Provide the (x, y) coordinate of the cell's center where the given text is located.  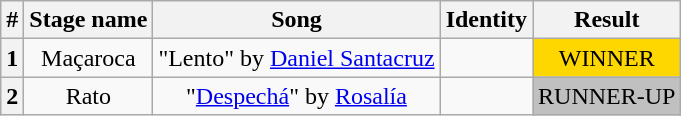
Result (607, 20)
2 (12, 96)
Rato (88, 96)
"Lento" by Daniel Santacruz (296, 58)
Song (296, 20)
Stage name (88, 20)
RUNNER-UP (607, 96)
1 (12, 58)
Identity (486, 20)
"Despechá" by Rosalía (296, 96)
# (12, 20)
WINNER (607, 58)
Maçaroca (88, 58)
